Pinpoint the cell where the given text exists, returning its (X, Y) midpoint coordinate. 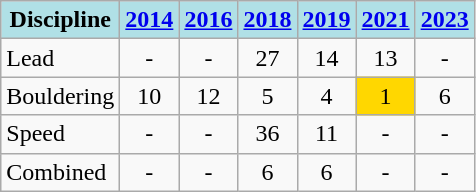
2018 (268, 20)
Speed (60, 134)
2021 (386, 20)
10 (150, 96)
Bouldering (60, 96)
13 (386, 58)
5 (268, 96)
2014 (150, 20)
2023 (444, 20)
2016 (208, 20)
11 (326, 134)
36 (268, 134)
2019 (326, 20)
Combined (60, 172)
12 (208, 96)
1 (386, 96)
Discipline (60, 20)
14 (326, 58)
27 (268, 58)
4 (326, 96)
Lead (60, 58)
